Output the [X, Y] coordinate of the center of the cell containing the given text.  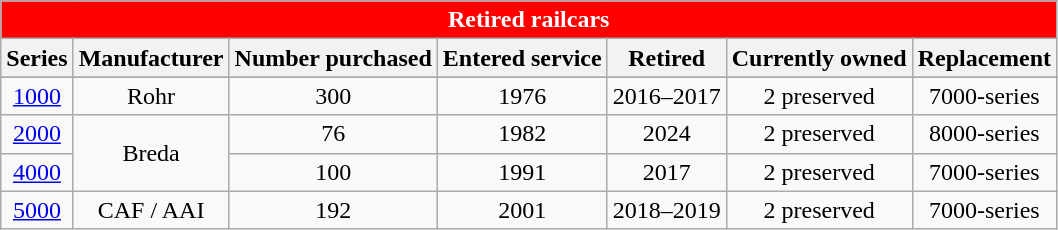
4000 [37, 172]
Breda [151, 153]
2000 [37, 134]
1976 [522, 96]
1982 [522, 134]
2017 [666, 172]
192 [333, 210]
Entered service [522, 58]
2016–2017 [666, 96]
2018–2019 [666, 210]
Number purchased [333, 58]
Retired [666, 58]
300 [333, 96]
Replacement [984, 58]
5000 [37, 210]
2001 [522, 210]
2024 [666, 134]
Currently owned [819, 58]
Retired railcars [529, 20]
76 [333, 134]
8000-series [984, 134]
Manufacturer [151, 58]
1991 [522, 172]
CAF / AAI [151, 210]
1000 [37, 96]
Series [37, 58]
Rohr [151, 96]
100 [333, 172]
